Determine the (X, Y) coordinate at the center of the cell enclosing the given text.  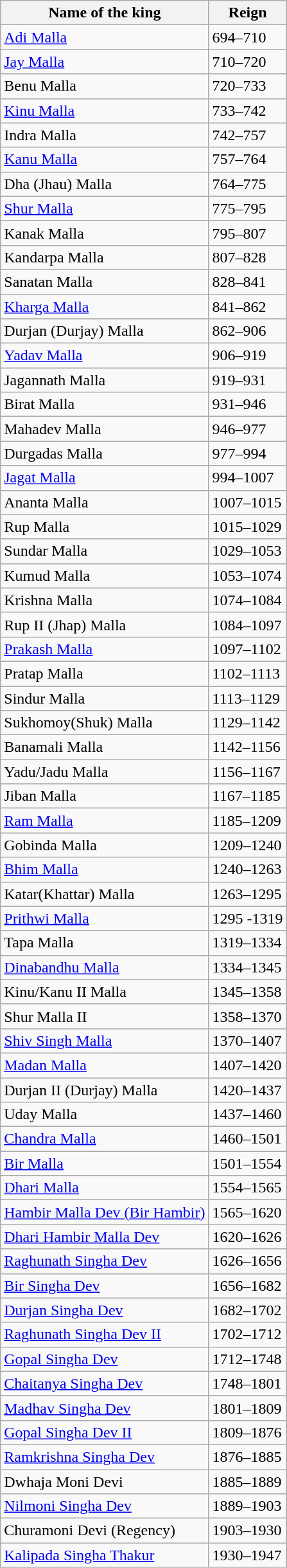
1015–1029 (248, 527)
Krishna Malla (105, 600)
Kalipada Singha Thakur (105, 1555)
1876–1885 (248, 1457)
Durjan Singha Dev (105, 1310)
757–764 (248, 160)
710–720 (248, 62)
Gobinda Malla (105, 845)
862–906 (248, 331)
1620–1626 (248, 1237)
1889–1903 (248, 1506)
1097–1102 (248, 649)
Uday Malla (105, 1115)
Reign (248, 13)
807–828 (248, 257)
Dwhaja Moni Devi (105, 1481)
Adi Malla (105, 37)
Nilmoni Singha Dev (105, 1506)
1437–1460 (248, 1115)
Dhari Malla (105, 1188)
1407–1420 (248, 1065)
Prakash Malla (105, 649)
Chaitanya Singha Dev (105, 1383)
764–775 (248, 184)
1240–1263 (248, 870)
Ram Malla (105, 821)
Gopal Singha Dev (105, 1359)
1263–1295 (248, 894)
931–946 (248, 405)
1712–1748 (248, 1359)
Yadav Malla (105, 356)
1167–1185 (248, 796)
1102–1113 (248, 673)
Katar(Khattar) Malla (105, 894)
828–841 (248, 282)
Banamali Malla (105, 747)
Bir Singha Dev (105, 1286)
Hambir Malla Dev (Bir Hambir) (105, 1212)
Kandarpa Malla (105, 257)
Name of the king (105, 13)
720–733 (248, 86)
1370–1407 (248, 1041)
Bir Malla (105, 1163)
795–807 (248, 233)
Indra Malla (105, 135)
Kanu Malla (105, 160)
906–919 (248, 356)
841–862 (248, 307)
Jay Malla (105, 62)
694–710 (248, 37)
1554–1565 (248, 1188)
977–994 (248, 453)
919–931 (248, 380)
733–742 (248, 111)
1420–1437 (248, 1090)
1209–1240 (248, 845)
Gopal Singha Dev II (105, 1432)
Madan Malla (105, 1065)
1007–1015 (248, 502)
Kanak Malla (105, 233)
742–757 (248, 135)
1885–1889 (248, 1481)
1084–1097 (248, 624)
Durgadas Malla (105, 453)
Sanatan Malla (105, 282)
Kharga Malla (105, 307)
Shiv Singh Malla (105, 1041)
Prithwi Malla (105, 918)
Pratap Malla (105, 673)
1903–1930 (248, 1531)
1656–1682 (248, 1286)
Benu Malla (105, 86)
1142–1156 (248, 747)
Tapa Malla (105, 943)
1809–1876 (248, 1432)
1156–1167 (248, 772)
1074–1084 (248, 600)
Durjan II (Durjay) Malla (105, 1090)
Madhav Singha Dev (105, 1408)
Birat Malla (105, 405)
1129–1142 (248, 723)
1930–1947 (248, 1555)
1029–1053 (248, 551)
994–1007 (248, 478)
Jiban Malla (105, 796)
1053–1074 (248, 576)
1565–1620 (248, 1212)
1185–1209 (248, 821)
Kinu Malla (105, 111)
946–977 (248, 429)
775–795 (248, 208)
Dhari Hambir Malla Dev (105, 1237)
Durjan (Durjay) Malla (105, 331)
Kumud Malla (105, 576)
1702–1712 (248, 1335)
Ramkrishna Singha Dev (105, 1457)
1801–1809 (248, 1408)
Chandra Malla (105, 1139)
Bhim Malla (105, 870)
Yadu/Jadu Malla (105, 772)
Shur Malla II (105, 1016)
Raghunath Singha Dev (105, 1261)
Rup Malla (105, 527)
1682–1702 (248, 1310)
Raghunath Singha Dev II (105, 1335)
1295 -1319 (248, 918)
1358–1370 (248, 1016)
Sundar Malla (105, 551)
1460–1501 (248, 1139)
Jagannath Malla (105, 380)
1748–1801 (248, 1383)
Kinu/Kanu II Malla (105, 992)
1501–1554 (248, 1163)
Churamoni Devi (Regency) (105, 1531)
1319–1334 (248, 943)
1334–1345 (248, 967)
1626–1656 (248, 1261)
Rup II (Jhap) Malla (105, 624)
Sindur Malla (105, 698)
Ananta Malla (105, 502)
Sukhomoy(Shuk) Malla (105, 723)
1345–1358 (248, 992)
Dha (Jhau) Malla (105, 184)
Shur Malla (105, 208)
Mahadev Malla (105, 429)
Dinabandhu Malla (105, 967)
1113–1129 (248, 698)
Jagat Malla (105, 478)
